Provide the [X, Y] coordinate of the cell's center where the given text is located.  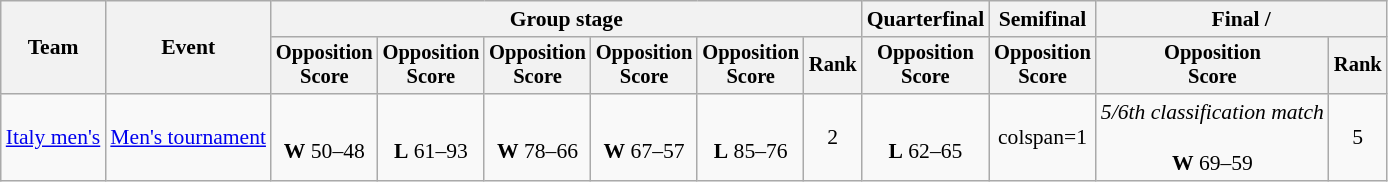
Men's tournament [188, 138]
colspan=1 [1042, 138]
Italy men's [54, 138]
5/6th classification matchW 69–59 [1212, 138]
W 50–48 [324, 138]
L 61–93 [432, 138]
L 85–76 [750, 138]
L 62–65 [926, 138]
Semifinal [1042, 19]
Event [188, 48]
Final / [1242, 19]
W 67–57 [644, 138]
Quarterfinal [926, 19]
5 [1358, 138]
W 78–66 [538, 138]
Team [54, 48]
Group stage [566, 19]
2 [833, 138]
